Output the [x, y] coordinate of the center of the cell containing the given text.  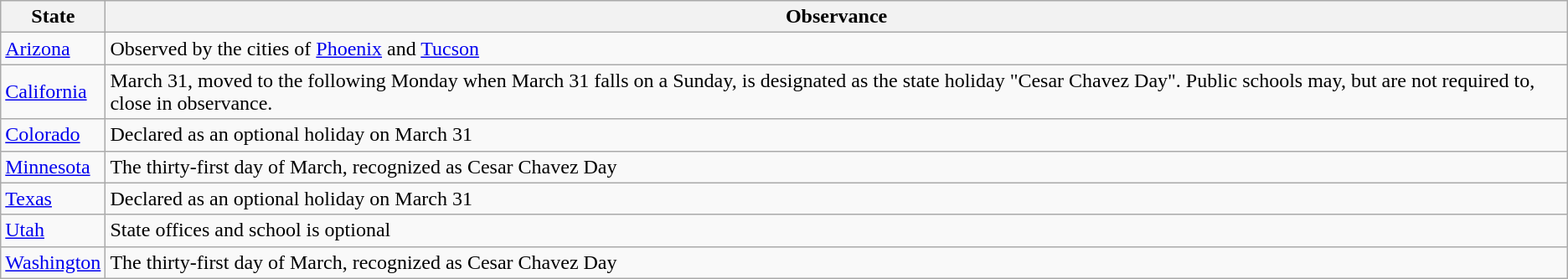
State offices and school is optional [836, 230]
Washington [54, 262]
Observance [836, 17]
California [54, 92]
Minnesota [54, 167]
Arizona [54, 49]
Observed by the cities of Phoenix and Tucson [836, 49]
Colorado [54, 135]
Texas [54, 199]
State [54, 17]
Utah [54, 230]
